Return the [x, y] coordinate for the center point of the cell that contains the specified text.  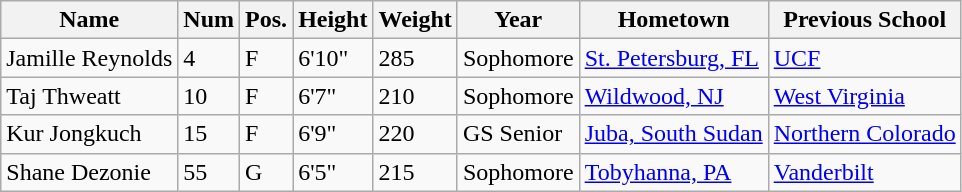
Juba, South Sudan [674, 134]
6'5" [333, 172]
55 [209, 172]
215 [415, 172]
Vanderbilt [864, 172]
Taj Thweatt [90, 96]
Year [518, 20]
Hometown [674, 20]
Previous School [864, 20]
6'9" [333, 134]
Num [209, 20]
Height [333, 20]
15 [209, 134]
Name [90, 20]
Northern Colorado [864, 134]
10 [209, 96]
Pos. [266, 20]
West Virginia [864, 96]
UCF [864, 58]
220 [415, 134]
Tobyhanna, PA [674, 172]
G [266, 172]
210 [415, 96]
6'10" [333, 58]
Jamille Reynolds [90, 58]
285 [415, 58]
4 [209, 58]
Kur Jongkuch [90, 134]
Wildwood, NJ [674, 96]
St. Petersburg, FL [674, 58]
Weight [415, 20]
6'7" [333, 96]
GS Senior [518, 134]
Shane Dezonie [90, 172]
